Determine the [x, y] coordinate at the center of the cell enclosing the given text.  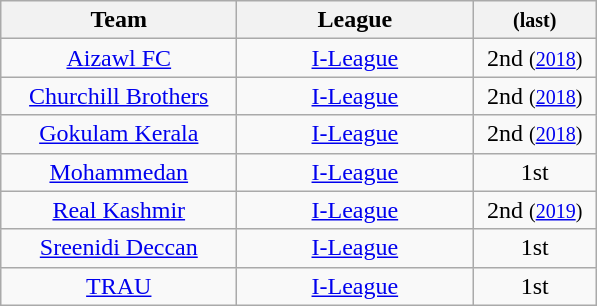
2nd (2019) [535, 210]
Aizawl FC [119, 58]
Gokulam Kerala [119, 134]
Team [119, 20]
Churchill Brothers [119, 96]
Real Kashmir [119, 210]
Sreenidi Deccan [119, 248]
League [355, 20]
(last) [535, 20]
Mohammedan [119, 172]
TRAU [119, 286]
